Scan for the cell matching the given text and deliver its (X, Y) coordinate at center. 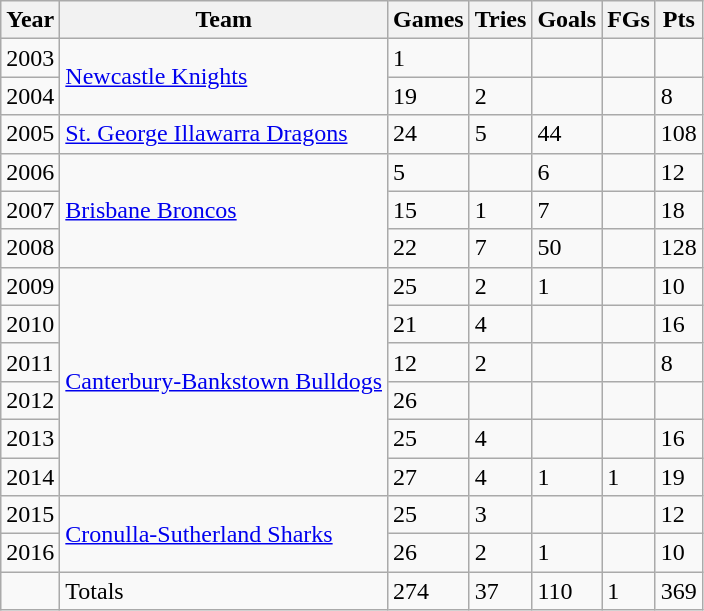
Tries (500, 20)
Totals (224, 591)
108 (678, 134)
27 (429, 477)
2008 (30, 248)
50 (567, 248)
128 (678, 248)
Newcastle Knights (224, 77)
2011 (30, 362)
2014 (30, 477)
18 (678, 210)
St. George Illawarra Dragons (224, 134)
2016 (30, 553)
2007 (30, 210)
Canterbury-Bankstown Bulldogs (224, 381)
44 (567, 134)
2004 (30, 96)
274 (429, 591)
2005 (30, 134)
2006 (30, 172)
FGs (629, 20)
369 (678, 591)
2009 (30, 286)
Team (224, 20)
Goals (567, 20)
2013 (30, 438)
3 (500, 515)
22 (429, 248)
Year (30, 20)
Pts (678, 20)
15 (429, 210)
Brisbane Broncos (224, 210)
37 (500, 591)
6 (567, 172)
Cronulla-Sutherland Sharks (224, 534)
21 (429, 324)
2015 (30, 515)
Games (429, 20)
24 (429, 134)
2010 (30, 324)
2003 (30, 58)
2012 (30, 400)
110 (567, 591)
